Extract the [X, Y] coordinate from the center of the cell holding the provided text.  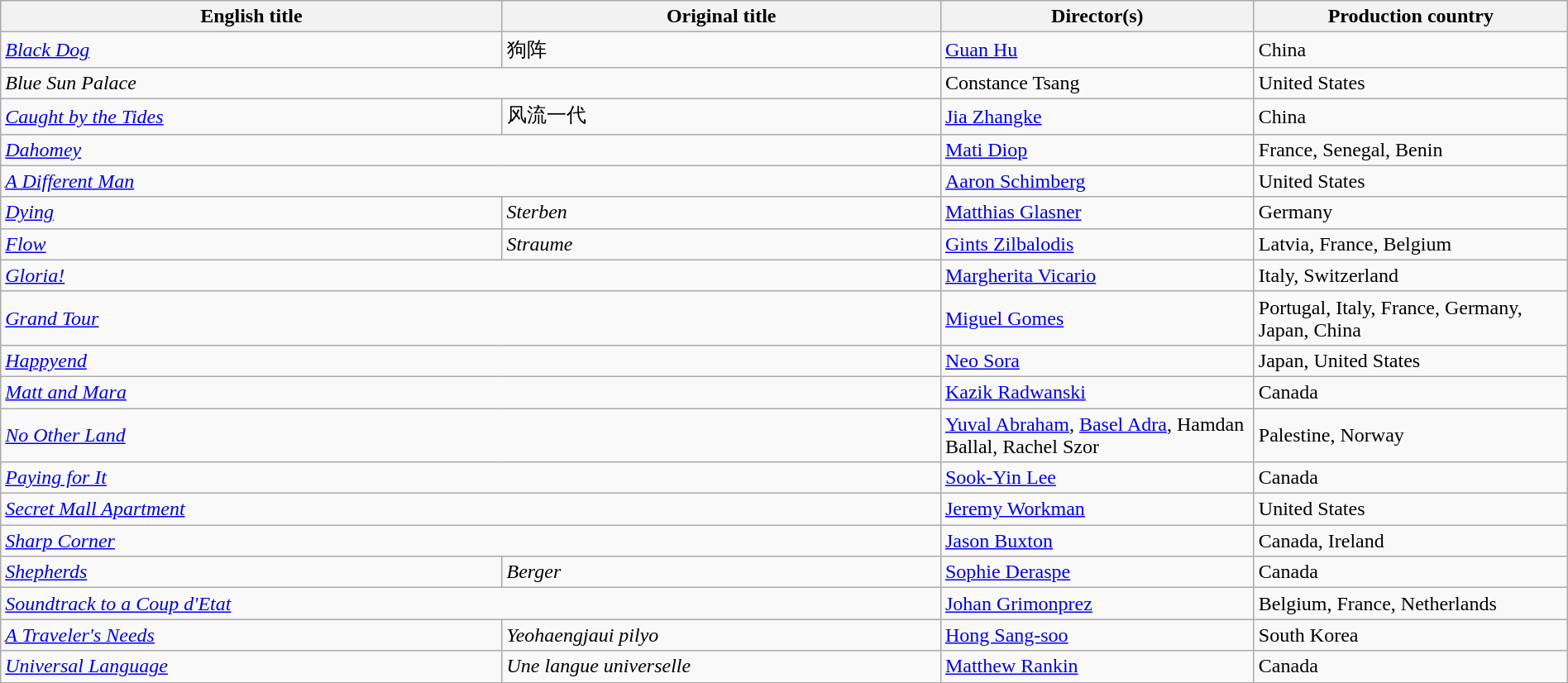
Yeohaengjaui pilyo [721, 635]
Shepherds [251, 572]
Berger [721, 572]
A Different Man [471, 181]
Yuval Abraham, Basel Adra, Hamdan Ballal, Rachel Szor [1097, 435]
Kazik Radwanski [1097, 392]
Constance Tsang [1097, 83]
Jia Zhangke [1097, 116]
Original title [721, 17]
Canada, Ireland [1411, 541]
Dying [251, 213]
Guan Hu [1097, 50]
风流一代 [721, 116]
South Korea [1411, 635]
狗阵 [721, 50]
English title [251, 17]
Johan Grimonprez [1097, 604]
Black Dog [251, 50]
Aaron Schimberg [1097, 181]
Soundtrack to a Coup d'Etat [471, 604]
Sook-Yin Lee [1097, 478]
Grand Tour [471, 318]
Blue Sun Palace [471, 83]
Belgium, France, Netherlands [1411, 604]
Latvia, France, Belgium [1411, 244]
Dahomey [471, 150]
A Traveler's Needs [251, 635]
Paying for It [471, 478]
Portugal, Italy, France, Germany, Japan, China [1411, 318]
Gints Zilbalodis [1097, 244]
Production country [1411, 17]
Margherita Vicario [1097, 275]
Caught by the Tides [251, 116]
Matt and Mara [471, 392]
Matthias Glasner [1097, 213]
Sharp Corner [471, 541]
Secret Mall Apartment [471, 509]
Neo Sora [1097, 361]
Flow [251, 244]
Une langue universelle [721, 666]
Director(s) [1097, 17]
Jeremy Workman [1097, 509]
France, Senegal, Benin [1411, 150]
Happyend [471, 361]
Italy, Switzerland [1411, 275]
Mati Diop [1097, 150]
Germany [1411, 213]
Matthew Rankin [1097, 666]
Sophie Deraspe [1097, 572]
Japan, United States [1411, 361]
No Other Land [471, 435]
Jason Buxton [1097, 541]
Hong Sang-soo [1097, 635]
Gloria! [471, 275]
Palestine, Norway [1411, 435]
Sterben [721, 213]
Universal Language [251, 666]
Miguel Gomes [1097, 318]
Straume [721, 244]
